Scan for the cell matching the given text and deliver its [X, Y] coordinate at center. 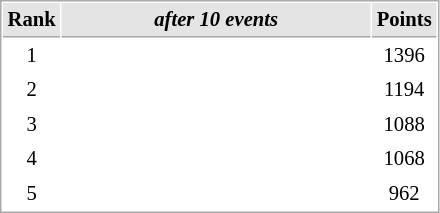
962 [404, 194]
5 [32, 194]
1088 [404, 124]
after 10 events [216, 20]
1 [32, 56]
1396 [404, 56]
4 [32, 158]
1194 [404, 90]
2 [32, 90]
Points [404, 20]
3 [32, 124]
1068 [404, 158]
Rank [32, 20]
